Pinpoint the cell where the given text exists, returning its [x, y] midpoint coordinate. 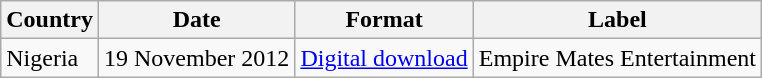
Label [617, 20]
Format [384, 20]
Country [50, 20]
19 November 2012 [196, 58]
Nigeria [50, 58]
Digital download [384, 58]
Date [196, 20]
Empire Mates Entertainment [617, 58]
